Extract the (x, y) coordinate from the center of the cell holding the provided text.  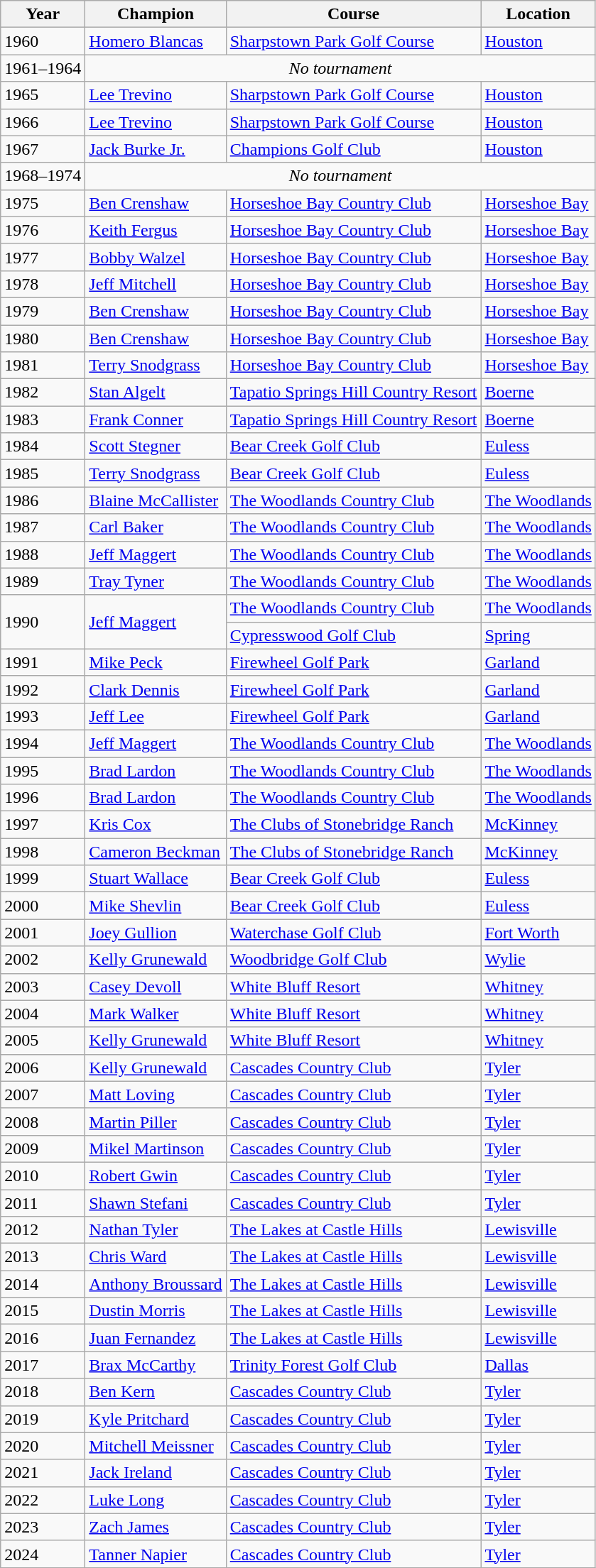
2020 (43, 1446)
Tanner Napier (156, 1554)
Clark Dennis (156, 689)
Martin Piller (156, 1122)
1960 (43, 41)
Chris Ward (156, 1257)
Robert Gwin (156, 1175)
2021 (43, 1473)
Woodbridge Golf Club (354, 960)
1965 (43, 95)
Location (538, 14)
1977 (43, 257)
2004 (43, 1014)
Bobby Walzel (156, 257)
Jeff Mitchell (156, 284)
1997 (43, 825)
1987 (43, 527)
1991 (43, 662)
Casey Devoll (156, 987)
Carl Baker (156, 527)
Juan Fernandez (156, 1338)
1995 (43, 770)
1994 (43, 743)
2006 (43, 1068)
2009 (43, 1148)
Course (354, 14)
Frank Conner (156, 420)
1988 (43, 554)
Jack Ireland (156, 1473)
Zach James (156, 1527)
1999 (43, 879)
1982 (43, 393)
2003 (43, 987)
2023 (43, 1527)
2024 (43, 1554)
2015 (43, 1311)
2005 (43, 1041)
Champion (156, 14)
Mitchell Meissner (156, 1446)
Cypresswood Golf Club (354, 635)
Spring (538, 635)
1961–1964 (43, 68)
1985 (43, 473)
Scott Stegner (156, 446)
Blaine McCallister (156, 500)
Kris Cox (156, 825)
1981 (43, 366)
Kyle Pritchard (156, 1419)
1992 (43, 689)
Mike Shevlin (156, 906)
2007 (43, 1095)
Stan Algelt (156, 393)
1993 (43, 716)
Tray Tyner (156, 581)
Brax McCarthy (156, 1365)
Mike Peck (156, 662)
Year (43, 14)
Waterchase Golf Club (354, 933)
Nathan Tyler (156, 1230)
Wylie (538, 960)
1976 (43, 230)
Keith Fergus (156, 230)
Champions Golf Club (354, 149)
2016 (43, 1338)
2010 (43, 1175)
2008 (43, 1122)
1990 (43, 622)
1986 (43, 500)
1968–1974 (43, 176)
1998 (43, 852)
1996 (43, 798)
2013 (43, 1257)
Homero Blancas (156, 41)
Mikel Martinson (156, 1148)
Ben Kern (156, 1392)
2011 (43, 1203)
2002 (43, 960)
Cameron Beckman (156, 852)
1978 (43, 284)
Dallas (538, 1365)
2019 (43, 1419)
2017 (43, 1365)
2001 (43, 933)
1979 (43, 311)
Luke Long (156, 1500)
Matt Loving (156, 1095)
Jeff Lee (156, 716)
Jack Burke Jr. (156, 149)
Stuart Wallace (156, 879)
Joey Gullion (156, 933)
Dustin Morris (156, 1311)
2022 (43, 1500)
1967 (43, 149)
1989 (43, 581)
1966 (43, 122)
Anthony Broussard (156, 1284)
2014 (43, 1284)
2000 (43, 906)
Mark Walker (156, 1014)
1984 (43, 446)
Trinity Forest Golf Club (354, 1365)
1983 (43, 420)
1980 (43, 339)
2018 (43, 1392)
1975 (43, 203)
2012 (43, 1230)
Shawn Stefani (156, 1203)
Fort Worth (538, 933)
